From the cell containing the given text, extract its center point as (X, Y) coordinate. 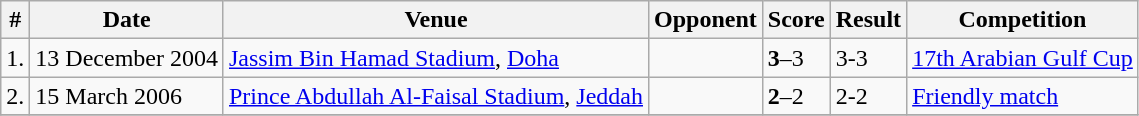
3-3 (868, 58)
Competition (1023, 20)
1. (16, 58)
Score (796, 20)
# (16, 20)
Prince Abdullah Al-Faisal Stadium, Jeddah (436, 96)
2-2 (868, 96)
3–3 (796, 58)
2. (16, 96)
17th Arabian Gulf Cup (1023, 58)
Friendly match (1023, 96)
15 March 2006 (127, 96)
Venue (436, 20)
Jassim Bin Hamad Stadium, Doha (436, 58)
Opponent (706, 20)
2–2 (796, 96)
Date (127, 20)
Result (868, 20)
13 December 2004 (127, 58)
